Pinpoint the cell where the given text exists, returning its (X, Y) midpoint coordinate. 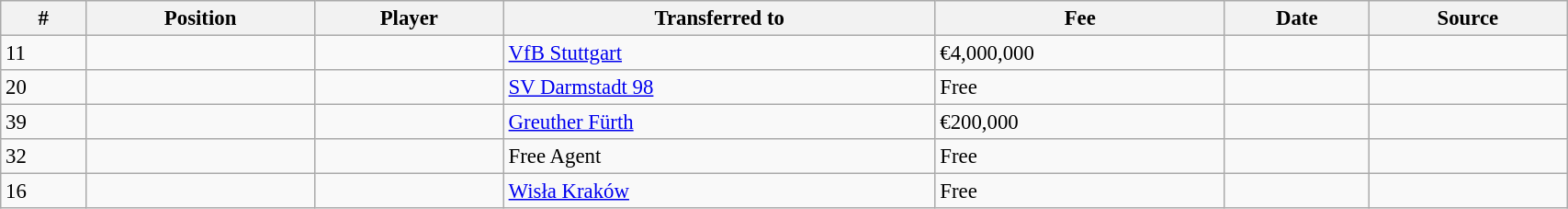
Source (1468, 18)
Greuther Fürth (719, 122)
39 (44, 122)
Free Agent (719, 157)
Position (200, 18)
€200,000 (1080, 122)
11 (44, 53)
SV Darmstadt 98 (719, 87)
Player (409, 18)
€4,000,000 (1080, 53)
Transferred to (719, 18)
20 (44, 87)
VfB Stuttgart (719, 53)
Fee (1080, 18)
Wisła Kraków (719, 192)
32 (44, 157)
# (44, 18)
Date (1297, 18)
16 (44, 192)
